Determine the (X, Y) coordinate at the center of the cell enclosing the given text.  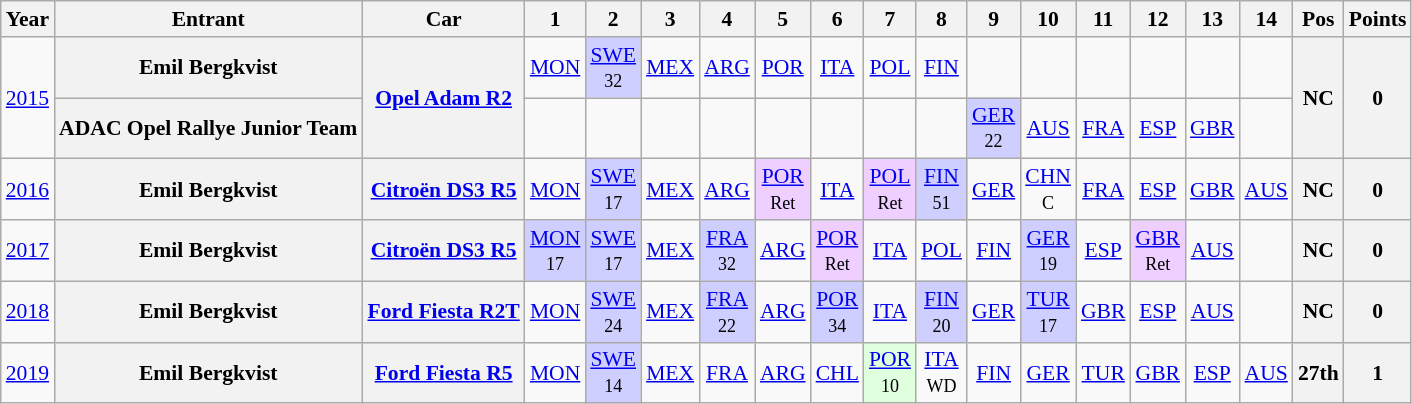
FRA22 (727, 312)
2018 (28, 312)
MON17 (556, 250)
2019 (28, 372)
POR10 (890, 372)
11 (1104, 19)
CHL (838, 372)
FIN51 (942, 190)
9 (994, 19)
GER22 (994, 128)
8 (942, 19)
POR34 (838, 312)
3 (670, 19)
Entrant (208, 19)
FIN20 (942, 312)
FRA32 (727, 250)
SWE24 (613, 312)
14 (1266, 19)
5 (783, 19)
13 (1212, 19)
12 (1158, 19)
2015 (28, 98)
Pos (1318, 19)
ADAC Opel Rallye Junior Team (208, 128)
SWE14 (613, 372)
ITAWD (942, 372)
TUR (1104, 372)
2 (613, 19)
10 (1048, 19)
CHNC (1048, 190)
6 (838, 19)
Ford Fiesta R5 (443, 372)
GER19 (1048, 250)
POR (783, 68)
Car (443, 19)
27th (1318, 372)
SWE32 (613, 68)
2016 (28, 190)
GBRRet (1158, 250)
Opel Adam R2 (443, 98)
Year (28, 19)
POLRet (890, 190)
TUR17 (1048, 312)
7 (890, 19)
2017 (28, 250)
Ford Fiesta R2T (443, 312)
Points (1378, 19)
4 (727, 19)
